Return (X, Y) of the center of cell containing provided text 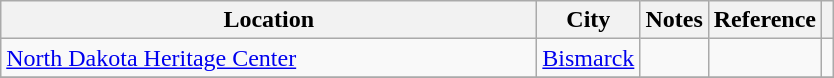
Notes (674, 20)
North Dakota Heritage Center (269, 58)
Location (269, 20)
City (588, 20)
Reference (764, 20)
Bismarck (588, 58)
